Scan for the cell matching the given text and deliver its (x, y) coordinate at center. 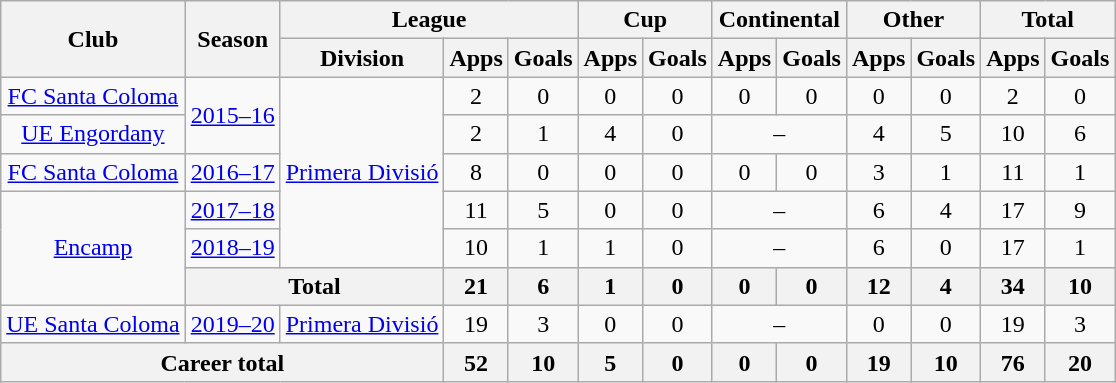
2015–16 (232, 115)
20 (1080, 362)
2018–19 (232, 248)
8 (476, 172)
Other (913, 20)
Division (362, 58)
Club (93, 39)
League (429, 20)
Career total (222, 362)
Encamp (93, 248)
12 (878, 286)
UE Engordany (93, 134)
2019–20 (232, 324)
UE Santa Coloma (93, 324)
52 (476, 362)
21 (476, 286)
34 (1013, 286)
2016–17 (232, 172)
9 (1080, 210)
Cup (645, 20)
Continental (779, 20)
76 (1013, 362)
Season (232, 39)
2017–18 (232, 210)
